Extract the [X, Y] coordinate from the center of the cell holding the provided text.  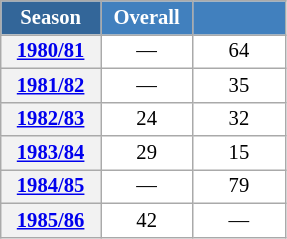
64 [239, 51]
Overall [146, 17]
35 [239, 85]
15 [239, 153]
29 [146, 153]
Season [51, 17]
1983/84 [51, 153]
1982/83 [51, 119]
1985/86 [51, 220]
1984/85 [51, 186]
1980/81 [51, 51]
32 [239, 119]
42 [146, 220]
1981/82 [51, 85]
79 [239, 186]
24 [146, 119]
